Detect which cell encompasses the target text, then output its (x, y) center coordinate. 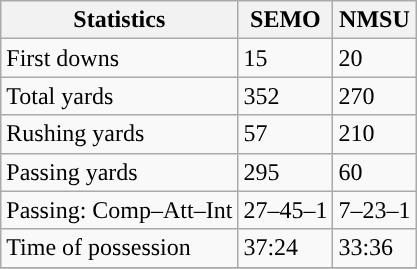
Statistics (120, 20)
57 (286, 134)
33:36 (374, 248)
Time of possession (120, 248)
NMSU (374, 20)
First downs (120, 58)
Total yards (120, 96)
295 (286, 172)
Passing yards (120, 172)
Rushing yards (120, 134)
37:24 (286, 248)
352 (286, 96)
Passing: Comp–Att–Int (120, 210)
210 (374, 134)
15 (286, 58)
60 (374, 172)
7–23–1 (374, 210)
270 (374, 96)
27–45–1 (286, 210)
SEMO (286, 20)
20 (374, 58)
